Search for the cell housing the specified text and yield its (X, Y) center coordinate. 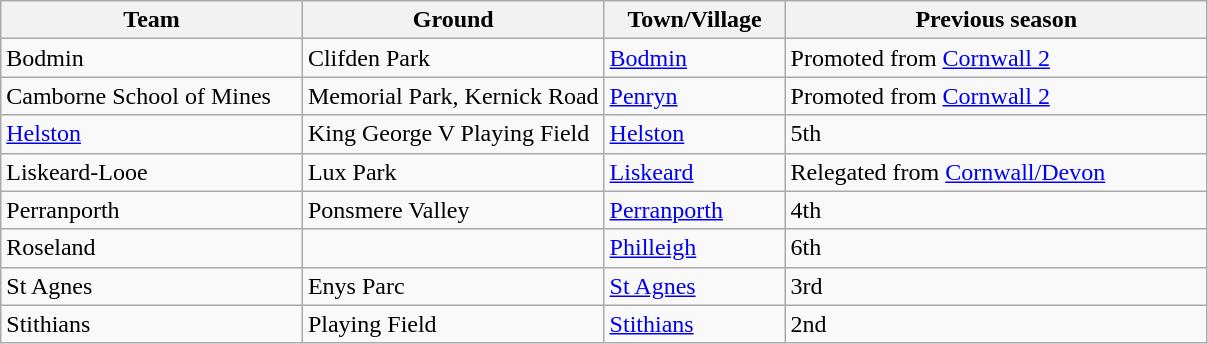
4th (996, 210)
3rd (996, 286)
Previous season (996, 20)
Liskeard-Looe (152, 172)
6th (996, 248)
Playing Field (453, 324)
Ground (453, 20)
Camborne School of Mines (152, 96)
Roseland (152, 248)
Penryn (694, 96)
Clifden Park (453, 58)
Enys Parc (453, 286)
Lux Park (453, 172)
Town/Village (694, 20)
Relegated from Cornwall/Devon (996, 172)
Liskeard (694, 172)
King George V Playing Field (453, 134)
Team (152, 20)
Philleigh (694, 248)
Ponsmere Valley (453, 210)
5th (996, 134)
2nd (996, 324)
Memorial Park, Kernick Road (453, 96)
